Capture the cell that displays the provided text and extract its (X, Y) central coordinate. 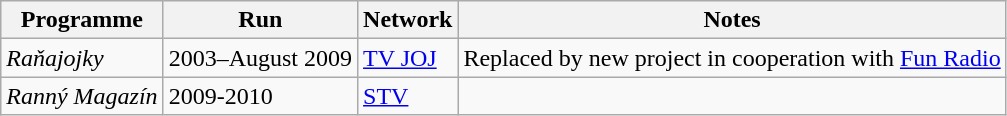
STV (408, 96)
2009-2010 (260, 96)
Ranný Magazín (82, 96)
Notes (732, 20)
Replaced by new project in cooperation with Fun Radio (732, 58)
Programme (82, 20)
TV JOJ (408, 58)
Raňajojky (82, 58)
Run (260, 20)
2003–August 2009 (260, 58)
Network (408, 20)
